Search for the cell housing the specified text and yield its [X, Y] center coordinate. 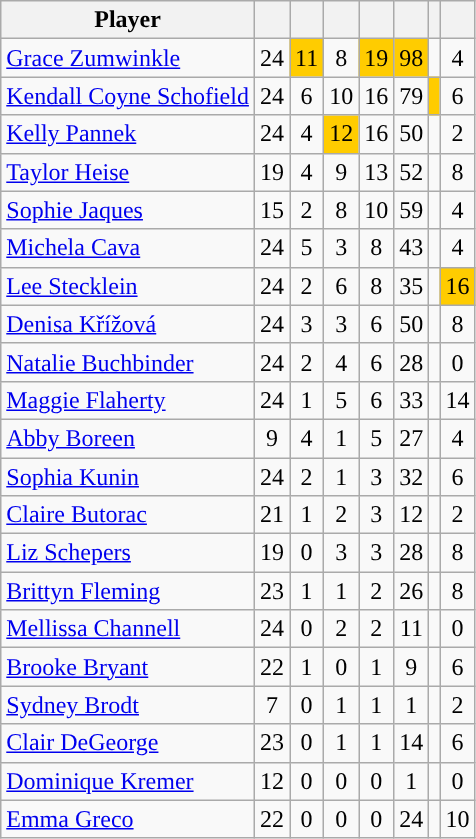
32 [412, 477]
Abby Boreen [128, 438]
79 [412, 96]
Player [128, 20]
21 [272, 515]
Clair DeGeorge [128, 743]
Maggie Flaherty [128, 400]
26 [412, 591]
Lee Stecklein [128, 286]
Liz Schepers [128, 553]
33 [412, 400]
Kelly Pannek [128, 134]
Dominique Kremer [128, 781]
Taylor Heise [128, 172]
Claire Butorac [128, 515]
59 [412, 210]
Grace Zumwinkle [128, 58]
Sydney Brodt [128, 705]
Mellissa Channell [128, 629]
27 [412, 438]
Brittyn Fleming [128, 591]
Kendall Coyne Schofield [128, 96]
Sophia Kunin [128, 477]
Brooke Bryant [128, 667]
Michela Cava [128, 248]
35 [412, 286]
Denisa Křížová [128, 324]
7 [272, 705]
13 [376, 172]
98 [412, 58]
Natalie Buchbinder [128, 362]
15 [272, 210]
43 [412, 248]
52 [412, 172]
Emma Greco [128, 819]
Sophie Jaques [128, 210]
